Locate the cell with the specified text and output its (X, Y) center coordinate. 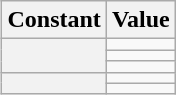
Constant (54, 20)
Value (140, 20)
